Output the [X, Y] coordinate of the center of the cell containing the given text.  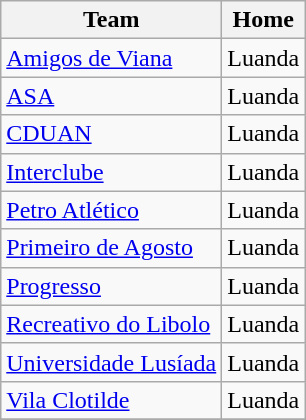
Vila Clotilde [112, 400]
Interclube [112, 172]
Progresso [112, 286]
Recreativo do Libolo [112, 324]
Team [112, 20]
Universidade Lusíada [112, 362]
Home [264, 20]
CDUAN [112, 134]
Amigos de Viana [112, 58]
Petro Atlético [112, 210]
Primeiro de Agosto [112, 248]
ASA [112, 96]
